Return the [X, Y] coordinate for the center point of the cell that contains the specified text.  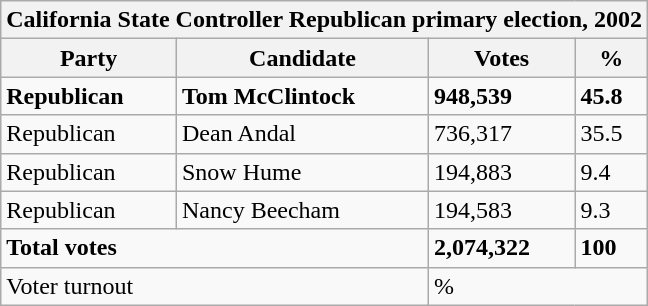
2,074,322 [501, 248]
194,883 [501, 172]
100 [612, 248]
Votes [501, 58]
Nancy Beecham [302, 210]
Dean Andal [302, 134]
Total votes [215, 248]
35.5 [612, 134]
Party [89, 58]
Voter turnout [215, 286]
948,539 [501, 96]
9.3 [612, 210]
Tom McClintock [302, 96]
Snow Hume [302, 172]
45.8 [612, 96]
Candidate [302, 58]
9.4 [612, 172]
194,583 [501, 210]
736,317 [501, 134]
California State Controller Republican primary election, 2002 [324, 20]
